For the text-containing cell, return its midpoint in (x, y) coordinate format. 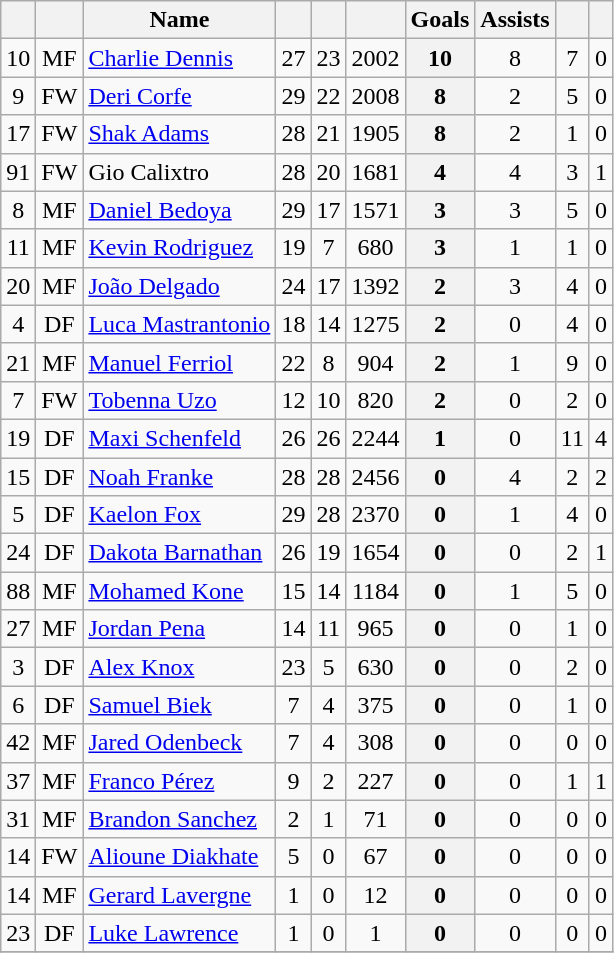
1681 (376, 172)
Gio Calixtro (180, 172)
308 (376, 743)
Goals (440, 20)
Alioune Diakhate (180, 857)
31 (18, 819)
227 (376, 781)
2370 (376, 515)
Luke Lawrence (180, 933)
2456 (376, 477)
375 (376, 705)
680 (376, 248)
Alex Knox (180, 667)
1905 (376, 134)
6 (18, 705)
Franco Pérez (180, 781)
1392 (376, 286)
Jordan Pena (180, 629)
Jared Odenbeck (180, 743)
Gerard Lavergne (180, 895)
Samuel Biek (180, 705)
18 (294, 324)
Shak Adams (180, 134)
42 (18, 743)
630 (376, 667)
1654 (376, 553)
71 (376, 819)
Luca Mastrantonio (180, 324)
Tobenna Uzo (180, 400)
91 (18, 172)
Manuel Ferriol (180, 362)
Charlie Dennis (180, 58)
Name (180, 20)
88 (18, 591)
820 (376, 400)
Kevin Rodriguez (180, 248)
2002 (376, 58)
Mohamed Kone (180, 591)
Noah Franke (180, 477)
37 (18, 781)
Daniel Bedoya (180, 210)
904 (376, 362)
965 (376, 629)
Dakota Barnathan (180, 553)
Kaelon Fox (180, 515)
1184 (376, 591)
2008 (376, 96)
Maxi Schenfeld (180, 438)
João Delgado (180, 286)
1275 (376, 324)
2244 (376, 438)
67 (376, 857)
Brandon Sanchez (180, 819)
1571 (376, 210)
Assists (515, 20)
Deri Corfe (180, 96)
